Find where the given text appears and provide that cell's center as [x, y] coordinate. 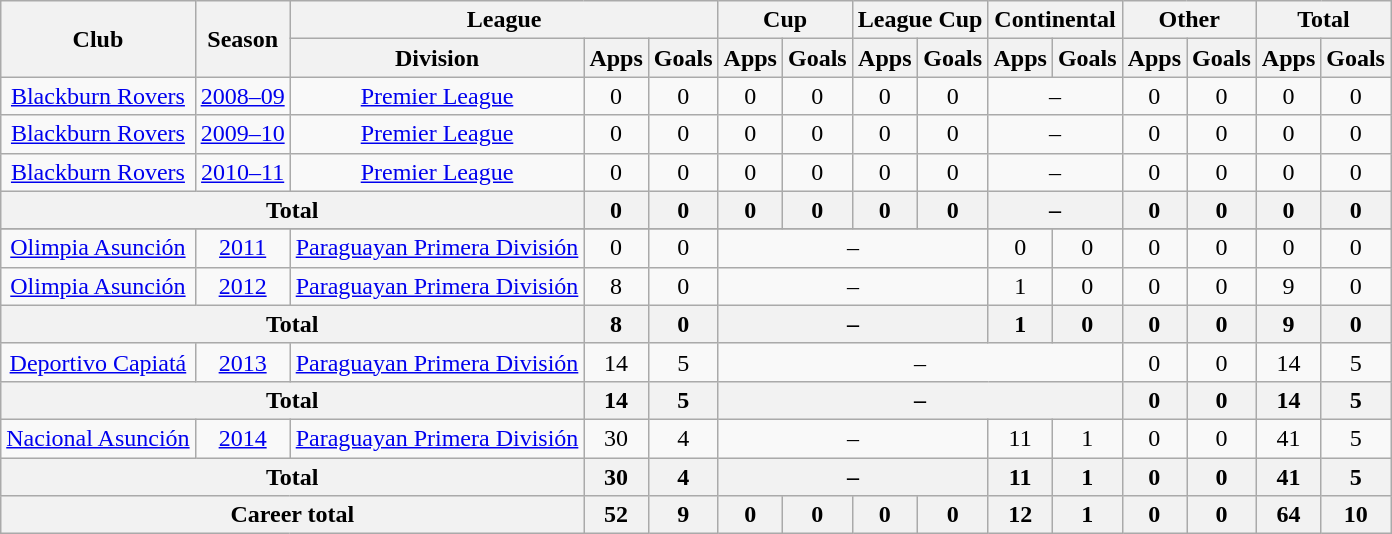
2011 [242, 248]
Deportivo Capiatá [98, 362]
Nacional Asunción [98, 438]
2013 [242, 362]
10 [1356, 515]
Division [437, 58]
Cup [785, 20]
Club [98, 39]
64 [1288, 515]
Career total [292, 515]
2008–09 [242, 96]
12 [1020, 515]
Season [242, 39]
2009–10 [242, 134]
Continental [1055, 20]
Other [1189, 20]
2010–11 [242, 172]
2014 [242, 438]
2012 [242, 286]
League [504, 20]
52 [616, 515]
League Cup [920, 20]
